Scan for the cell matching the given text and deliver its (x, y) coordinate at center. 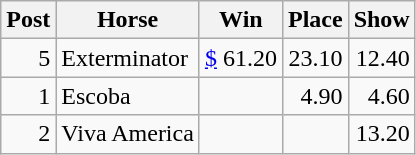
Exterminator (128, 58)
23.10 (315, 58)
12.40 (382, 58)
1 (28, 96)
5 (28, 58)
Horse (128, 20)
$ 61.20 (240, 58)
13.20 (382, 134)
2 (28, 134)
4.60 (382, 96)
4.90 (315, 96)
Show (382, 20)
Post (28, 20)
Win (240, 20)
Viva America (128, 134)
Place (315, 20)
Escoba (128, 96)
